Output the [x, y] coordinate of the center of the cell containing the given text.  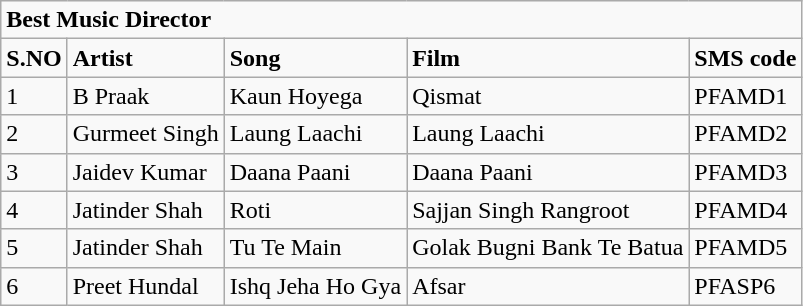
5 [34, 248]
SMS code [746, 58]
Best Music Director [402, 20]
2 [34, 134]
PFAMD5 [746, 248]
1 [34, 96]
PFAMD1 [746, 96]
Song [315, 58]
Tu Te Main [315, 248]
Ishq Jeha Ho Gya [315, 286]
Preet Hundal [146, 286]
Artist [146, 58]
Golak Bugni Bank Te Batua [548, 248]
3 [34, 172]
Qismat [548, 96]
Film [548, 58]
PFASP6 [746, 286]
Sajjan Singh Rangroot [548, 210]
4 [34, 210]
PFAMD2 [746, 134]
Roti [315, 210]
PFAMD4 [746, 210]
Jaidev Kumar [146, 172]
Afsar [548, 286]
Gurmeet Singh [146, 134]
6 [34, 286]
B Praak [146, 96]
PFAMD3 [746, 172]
S.NO [34, 58]
Kaun Hoyega [315, 96]
